From the cell containing the given text, extract its center point as [X, Y] coordinate. 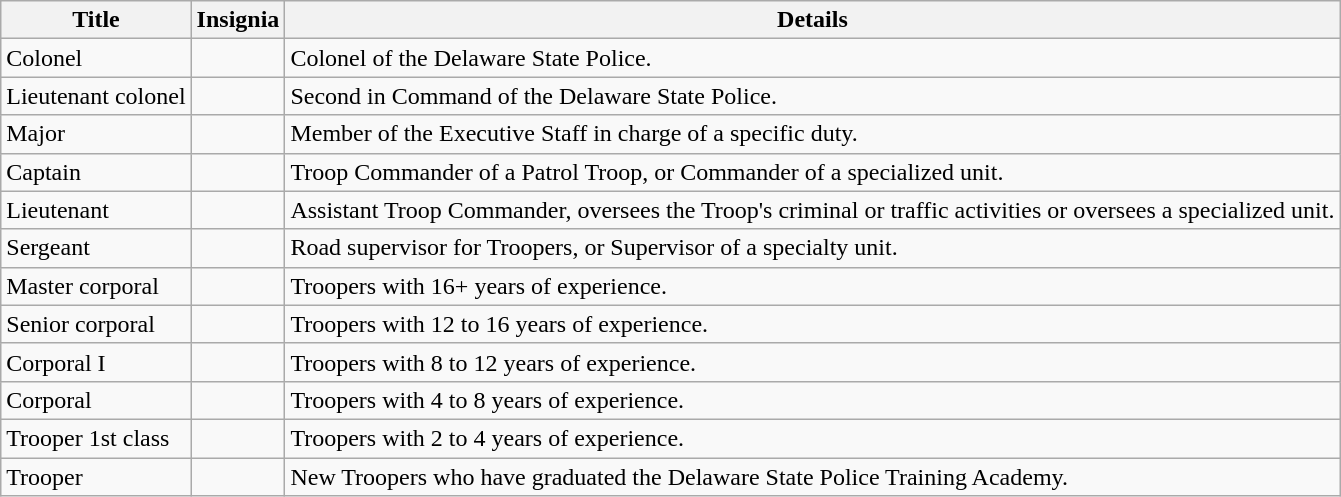
Insignia [238, 20]
Sergeant [96, 248]
Road supervisor for Troopers, or Supervisor of a specialty unit. [812, 248]
Troopers with 4 to 8 years of experience. [812, 400]
Troopers with 8 to 12 years of experience. [812, 362]
Colonel [96, 58]
Corporal I [96, 362]
New Troopers who have graduated the Delaware State Police Training Academy. [812, 477]
Troop Commander of a Patrol Troop, or Commander of a specialized unit. [812, 172]
Member of the Executive Staff in charge of a specific duty. [812, 134]
Assistant Troop Commander, oversees the Troop's criminal or traffic activities or oversees a specialized unit. [812, 210]
Corporal [96, 400]
Second in Command of the Delaware State Police. [812, 96]
Trooper 1st class [96, 438]
Colonel of the Delaware State Police. [812, 58]
Title [96, 20]
Captain [96, 172]
Troopers with 2 to 4 years of experience. [812, 438]
Major [96, 134]
Lieutenant colonel [96, 96]
Troopers with 16+ years of experience. [812, 286]
Troopers with 12 to 16 years of experience. [812, 324]
Lieutenant [96, 210]
Master corporal [96, 286]
Details [812, 20]
Senior corporal [96, 324]
Trooper [96, 477]
